Detect which cell encompasses the target text, then output its [X, Y] center coordinate. 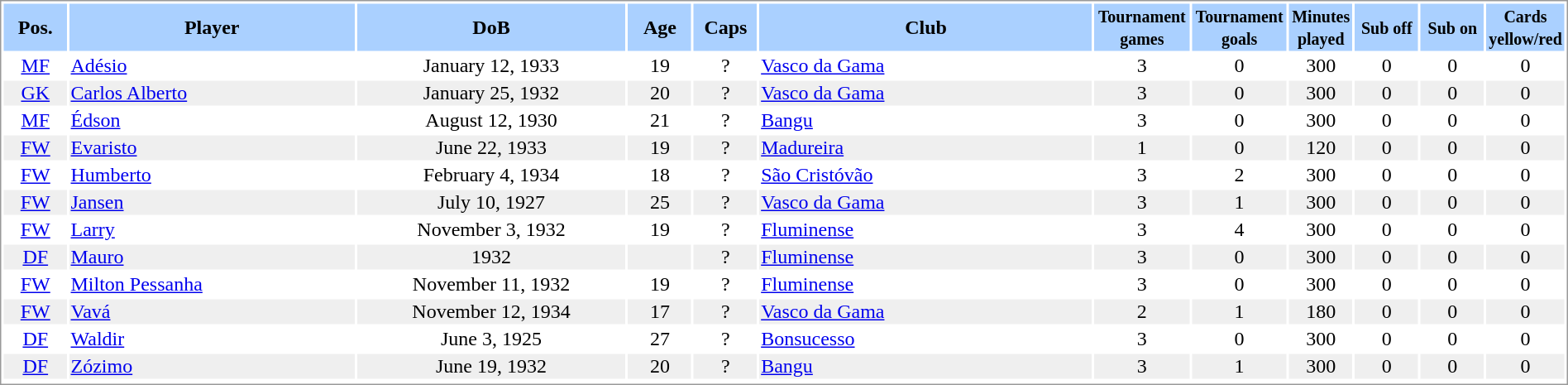
Madureira [926, 148]
Milton Pessanha [212, 284]
4 [1239, 229]
Adésio [212, 65]
Tournamentgoals [1239, 26]
Carlos Alberto [212, 94]
Caps [726, 26]
17 [660, 312]
Sub on [1452, 26]
18 [660, 175]
Waldir [212, 339]
January 25, 1932 [491, 94]
November 11, 1932 [491, 284]
21 [660, 120]
June 3, 1925 [491, 339]
Club [926, 26]
Jansen [212, 203]
Player [212, 26]
February 4, 1934 [491, 175]
DoB [491, 26]
São Cristóvão [926, 175]
July 10, 1927 [491, 203]
1932 [491, 257]
27 [660, 339]
180 [1322, 312]
120 [1322, 148]
Larry [212, 229]
Pos. [35, 26]
Mauro [212, 257]
Zózimo [212, 367]
Humberto [212, 175]
Vavá [212, 312]
Minutesplayed [1322, 26]
Evaristo [212, 148]
GK [35, 94]
Sub off [1388, 26]
25 [660, 203]
Édson [212, 120]
August 12, 1930 [491, 120]
January 12, 1933 [491, 65]
June 22, 1933 [491, 148]
November 12, 1934 [491, 312]
June 19, 1932 [491, 367]
Cardsyellow/red [1526, 26]
Bonsucesso [926, 339]
Tournamentgames [1141, 26]
Age [660, 26]
November 3, 1932 [491, 229]
